Scan for the cell matching the given text and deliver its (x, y) coordinate at center. 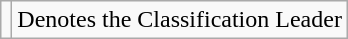
Denotes the Classification Leader (180, 20)
